Provide the [x, y] coordinate of the cell's center where the given text is located.  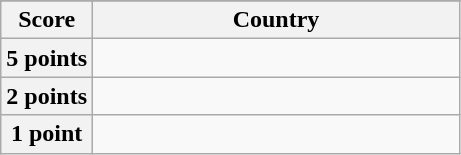
Country [276, 20]
2 points [47, 96]
Score [47, 20]
5 points [47, 58]
1 point [47, 134]
